Find where the given text appears and provide that cell's center as [X, Y] coordinate. 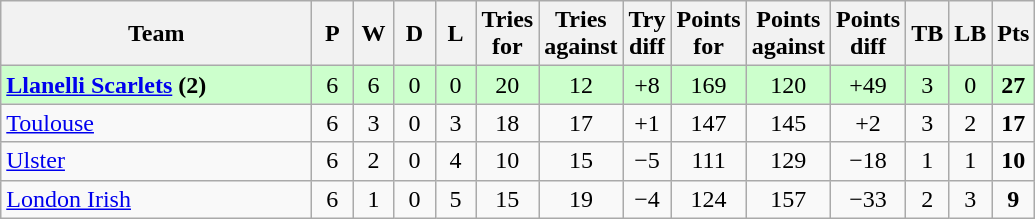
LB [970, 34]
Pts [1014, 34]
157 [788, 199]
5 [456, 199]
TB [928, 34]
129 [788, 161]
4 [456, 161]
Points against [788, 34]
W [374, 34]
124 [708, 199]
9 [1014, 199]
−18 [868, 161]
120 [788, 85]
19 [581, 199]
+2 [868, 123]
Toulouse [156, 123]
169 [708, 85]
Tries for [508, 34]
147 [708, 123]
12 [581, 85]
111 [708, 161]
145 [788, 123]
D [414, 34]
+1 [647, 123]
Ulster [156, 161]
Team [156, 34]
27 [1014, 85]
L [456, 34]
18 [508, 123]
Try diff [647, 34]
−33 [868, 199]
Points for [708, 34]
+49 [868, 85]
Llanelli Scarlets (2) [156, 85]
20 [508, 85]
−5 [647, 161]
−4 [647, 199]
Tries against [581, 34]
London Irish [156, 199]
Points diff [868, 34]
+8 [647, 85]
P [332, 34]
